Provide the [X, Y] coordinate of the cell's center where the given text is located.  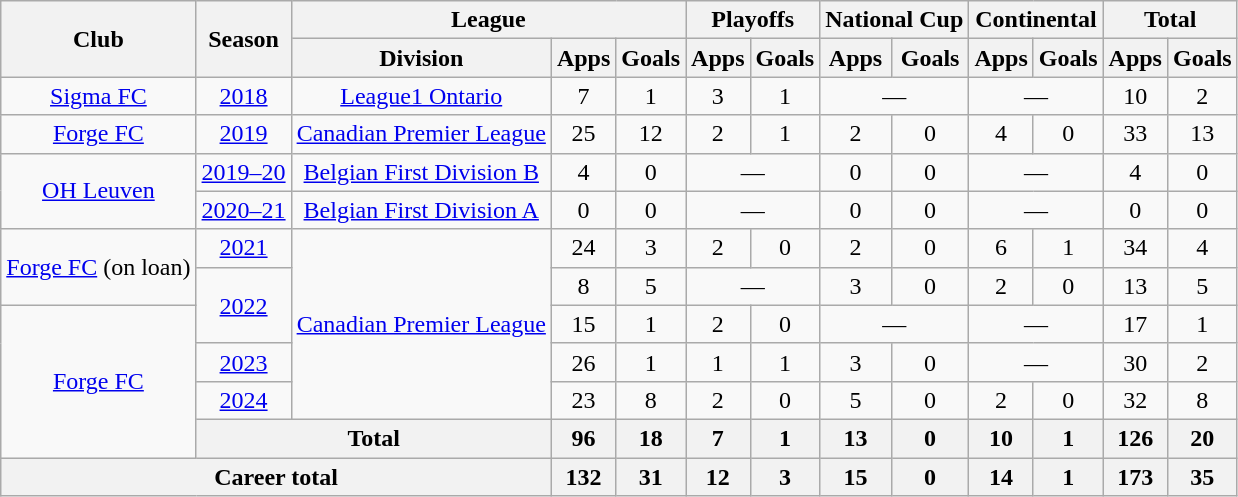
2022 [244, 305]
2024 [244, 400]
35 [1202, 477]
Club [98, 39]
96 [583, 438]
League [488, 20]
132 [583, 477]
Sigma FC [98, 96]
25 [583, 134]
30 [1135, 362]
2021 [244, 248]
OH Leuven [98, 191]
24 [583, 248]
League1 Ontario [421, 96]
2019 [244, 134]
Forge FC (on loan) [98, 267]
18 [651, 438]
32 [1135, 400]
17 [1135, 324]
14 [1001, 477]
26 [583, 362]
173 [1135, 477]
23 [583, 400]
Playoffs [753, 20]
Career total [276, 477]
2018 [244, 96]
Division [421, 58]
National Cup [894, 20]
20 [1202, 438]
33 [1135, 134]
31 [651, 477]
Continental [1036, 20]
Season [244, 39]
126 [1135, 438]
6 [1001, 248]
Belgian First Division A [421, 210]
2019–20 [244, 172]
34 [1135, 248]
2023 [244, 362]
Belgian First Division B [421, 172]
2020–21 [244, 210]
